Return the [X, Y] coordinate for the center point of the cell that contains the specified text.  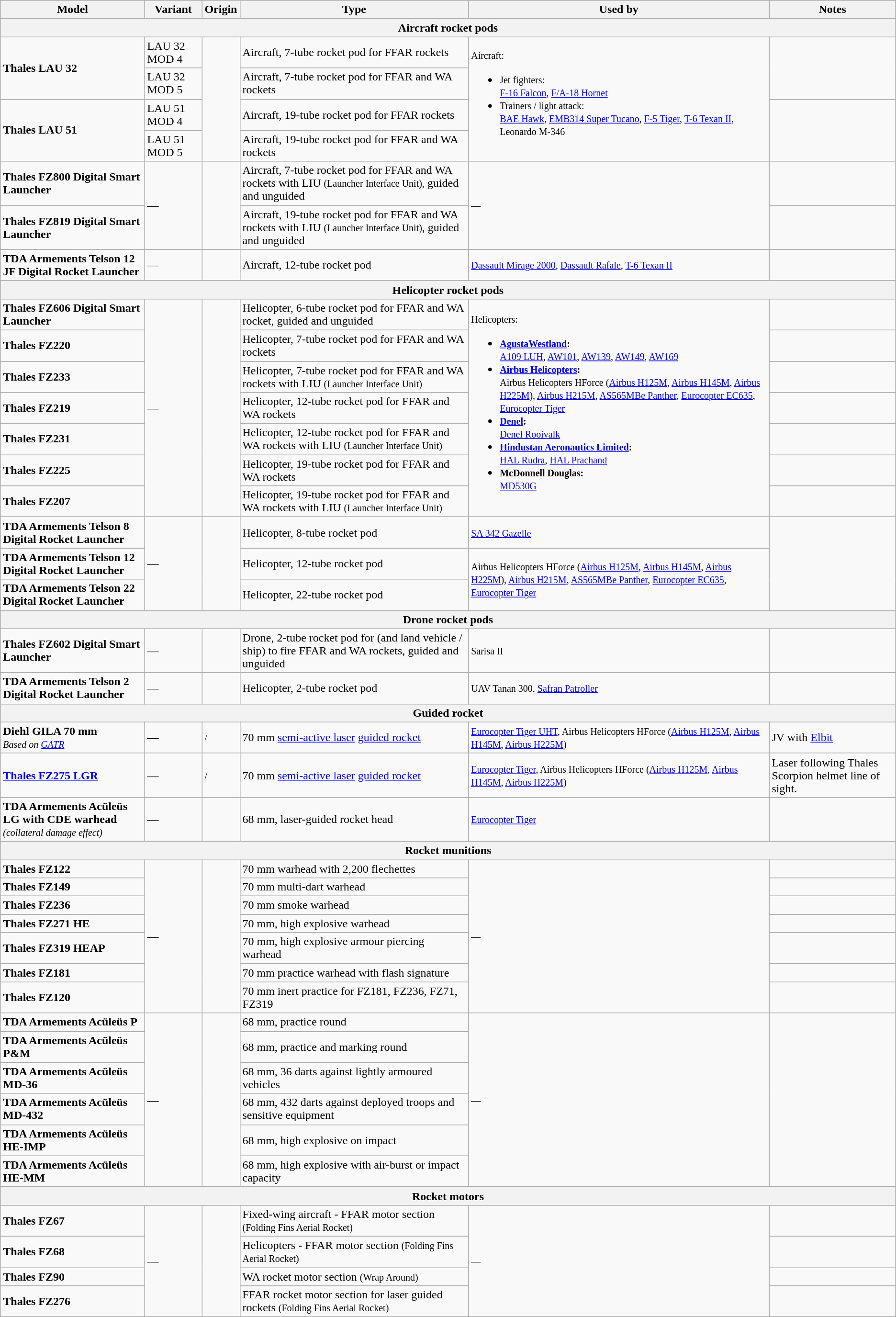
TDA Armements Telson 12 Digital Rocket Launcher [73, 564]
Thales FZ181 [73, 973]
Thales FZ231 [73, 439]
Guided rocket [448, 713]
Aircraft:Jet fighters: F-16 Falcon, F/A-18 HornetTrainers / light attack: BAE Hawk, EMB314 Super Tucano, F-5 Tiger, T-6 Texan II, Leonardo M-346 [619, 99]
68 mm, 36 darts against lightly armoured vehicles [354, 1078]
Thales LAU 32 [73, 68]
LAU 51 MOD 5 [173, 146]
Thales FZ90 [73, 1277]
Model [73, 10]
Helicopter, 6-tube rocket pod for FFAR and WA rocket, guided and unguided [354, 314]
Type [354, 10]
Helicopter, 12-tube rocket pod [354, 564]
Used by [619, 10]
TDA Armements Telson 8 Digital Rocket Launcher [73, 532]
Helicopter, 12-tube rocket pod for FFAR and WA rockets with LIU (Launcher Interface Unit) [354, 439]
TDA Armements Telson 2 Digital Rocket Launcher [73, 688]
WA rocket motor section (Wrap Around) [354, 1277]
70 mm inert practice for FZ181, FZ236, FZ71, FZ319 [354, 998]
Diehl GILA 70 mmBased on GATR [73, 737]
Aircraft, 7-tube rocket pod for FFAR and WA rockets with LIU (Launcher Interface Unit), guided and unguided [354, 183]
Aircraft rocket pods [448, 28]
UAV Tanan 300, Safran Patroller [619, 688]
Thales FZ271 HE [73, 923]
Thales FZ236 [73, 905]
Helicopter, 19-tube rocket pod for FFAR and WA rockets with LIU (Launcher Interface Unit) [354, 502]
68 mm, practice round [354, 1022]
Thales FZ606 Digital Smart Launcher [73, 314]
Helicopter, 12-tube rocket pod for FFAR and WA rockets [354, 408]
Aircraft, 19-tube rocket pod for FFAR rockets [354, 115]
LAU 32 MOD 5 [173, 83]
68 mm, practice and marking round [354, 1047]
70 mm multi-dart warhead [354, 887]
TDA Armements Telson 12 JF Digital Rocket Launcher [73, 265]
Helicopter, 7-tube rocket pod for FFAR and WA rockets with LIU (Launcher Interface Unit) [354, 376]
Thales FZ800 Digital Smart Launcher [73, 183]
70 mm, high explosive armour piercing warhead [354, 948]
68 mm, 432 darts against deployed troops and sensitive equipment [354, 1109]
Helicopter, 2-tube rocket pod [354, 688]
Airbus Helicopters HForce (Airbus H125M, Airbus H145M, Airbus H225M), Airbus H215M, AS565MBe Panther, Eurocopter EC635, Eurocopter Tiger [619, 579]
LAU 32 MOD 4 [173, 53]
70 mm smoke warhead [354, 905]
Origin [221, 10]
Sarisa II [619, 651]
TDA Armements Acüleüs LG with CDE warhead(collateral damage effect) [73, 819]
Thales FZ819 Digital Smart Launcher [73, 227]
Helicopter, 7-tube rocket pod for FFAR and WA rockets [354, 346]
Thales LAU 51 [73, 130]
Helicopter, 19-tube rocket pod for FFAR and WA rockets [354, 470]
Aircraft, 7-tube rocket pod for FFAR rockets [354, 53]
Helicopters - FFAR motor section (Folding Fins Aerial Rocket) [354, 1251]
Thales FZ276 [73, 1301]
Variant [173, 10]
Eurocopter Tiger UHT, Airbus Helicopters HForce (Airbus H125M, Airbus H145M, Airbus H225M) [619, 737]
Rocket munitions [448, 850]
Thales FZ68 [73, 1251]
Aircraft, 12-tube rocket pod [354, 265]
Thales FZ225 [73, 470]
Thales FZ149 [73, 887]
Thales FZ219 [73, 408]
Thales FZ120 [73, 998]
Fixed-wing aircraft - FFAR motor section (Folding Fins Aerial Rocket) [354, 1221]
Thales FZ67 [73, 1221]
Drone rocket pods [448, 619]
Thales FZ602 Digital Smart Launcher [73, 651]
68 mm, laser-guided rocket head [354, 819]
Aircraft, 7-tube rocket pod for FFAR and WA rockets [354, 83]
JV with Elbit [832, 737]
TDA Armements Acüleüs P&M [73, 1047]
FFAR rocket motor section for laser guided rockets (Folding Fins Aerial Rocket) [354, 1301]
Helicopter, 8-tube rocket pod [354, 532]
TDA Armements Acüleüs P [73, 1022]
Thales FZ220 [73, 346]
Aircraft, 19-tube rocket pod for FFAR and WA rockets [354, 146]
Thales FZ275 LGR [73, 775]
Drone, 2-tube rocket pod for (and land vehicle / ship) to fire FFAR and WA rockets, guided and unguided [354, 651]
Rocket motors [448, 1196]
70 mm, high explosive warhead [354, 923]
TDA Armements Acüleüs HE-IMP [73, 1140]
Notes [832, 10]
Helicopter, 22-tube rocket pod [354, 595]
Thales FZ319 HEAP [73, 948]
68 mm, high explosive with air-burst or impact capacity [354, 1171]
Dassault Mirage 2000, Dassault Rafale, T-6 Texan II [619, 265]
Eurocopter Tiger, Airbus Helicopters HForce (Airbus H125M, Airbus H145M, Airbus H225M) [619, 775]
TDA Armements Telson 22 Digital Rocket Launcher [73, 595]
TDA Armements Acüleüs MD-432 [73, 1109]
Thales FZ233 [73, 376]
LAU 51 MOD 4 [173, 115]
Laser following Thales Scorpion helmet line of sight. [832, 775]
Aircraft, 19-tube rocket pod for FFAR and WA rockets with LIU (Launcher Interface Unit), guided and unguided [354, 227]
Thales FZ122 [73, 869]
Thales FZ207 [73, 502]
70 mm practice warhead with flash signature [354, 973]
68 mm, high explosive on impact [354, 1140]
Eurocopter Tiger [619, 819]
70 mm warhead with 2,200 flechettes [354, 869]
TDA Armements Acüleüs MD-36 [73, 1078]
Helicopter rocket pods [448, 290]
TDA Armements Acüleüs HE-MM [73, 1171]
SA 342 Gazelle [619, 532]
